Search for the cell housing the specified text and yield its [X, Y] center coordinate. 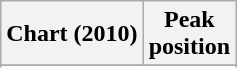
Chart (2010) [72, 34]
Peakposition [189, 34]
